Output the (X, Y) coordinate of the center of the cell containing the given text.  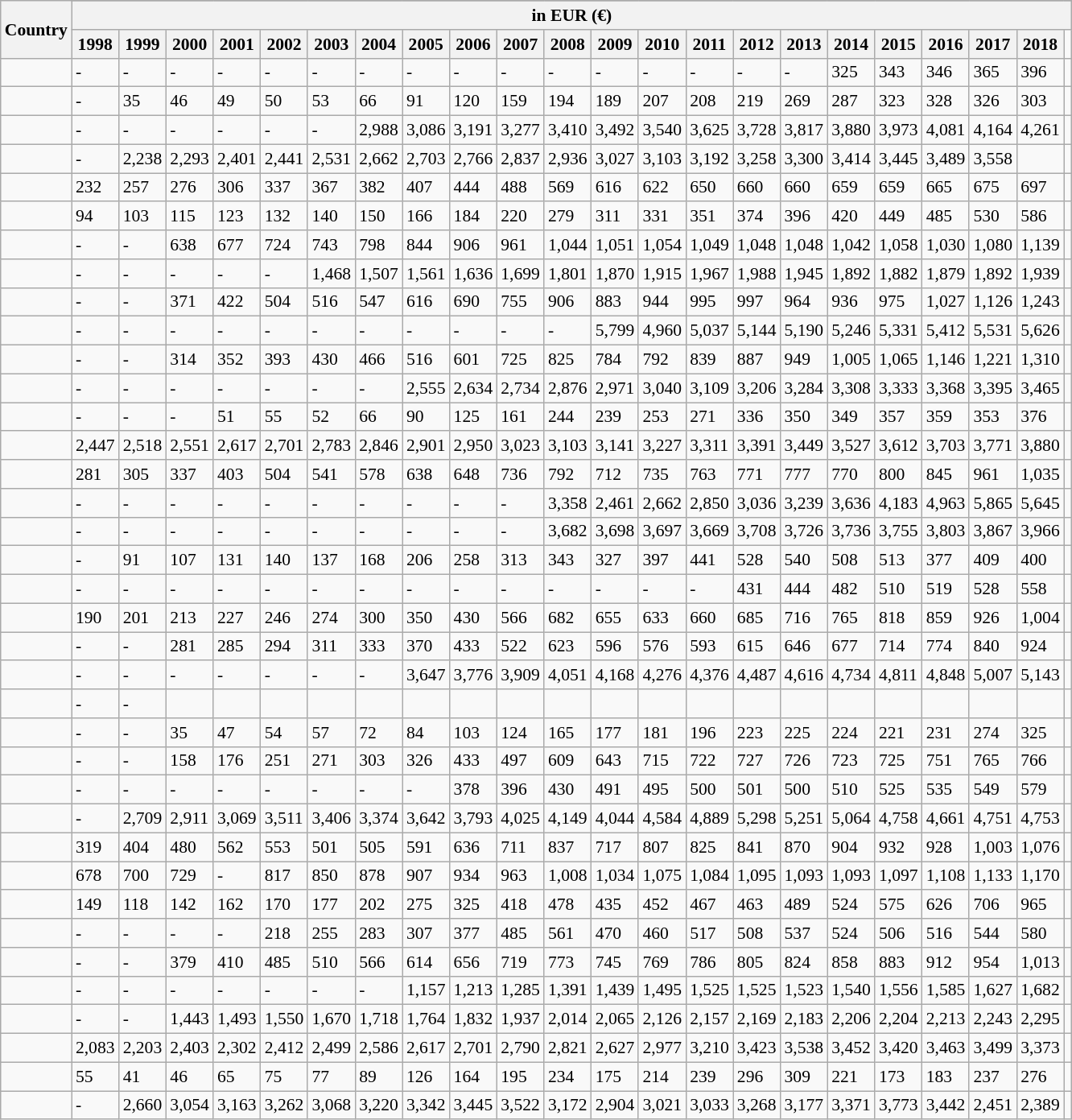
997 (757, 302)
2,451 (993, 1106)
643 (615, 761)
251 (285, 761)
1,139 (1040, 245)
223 (757, 733)
435 (615, 905)
397 (662, 560)
2,971 (615, 388)
724 (285, 245)
2,850 (710, 503)
1,008 (568, 876)
3,021 (662, 1106)
120 (473, 101)
422 (237, 302)
84 (427, 733)
3,492 (615, 130)
201 (143, 618)
1998 (95, 44)
805 (757, 962)
4,963 (946, 503)
2018 (1040, 44)
234 (568, 1077)
409 (993, 560)
258 (473, 560)
1,054 (662, 245)
1,035 (1040, 474)
452 (662, 905)
818 (898, 618)
3,803 (946, 531)
609 (568, 761)
1,495 (662, 990)
774 (946, 647)
2,238 (143, 159)
257 (143, 188)
123 (237, 217)
2,876 (568, 388)
418 (520, 905)
678 (95, 876)
220 (520, 217)
1,310 (1040, 360)
3,227 (662, 446)
1,005 (851, 360)
376 (1040, 417)
2012 (757, 44)
763 (710, 474)
840 (993, 647)
367 (332, 188)
3,736 (851, 531)
1,879 (946, 274)
2,846 (378, 446)
3,558 (993, 159)
3,371 (851, 1106)
253 (662, 417)
5,531 (993, 331)
2,499 (332, 1048)
3,669 (710, 531)
907 (427, 876)
54 (285, 733)
626 (946, 905)
2,014 (568, 1019)
2,911 (190, 819)
4,376 (710, 676)
124 (520, 733)
2,837 (520, 159)
3,395 (993, 388)
131 (237, 560)
3,210 (710, 1048)
1,832 (473, 1019)
3,625 (710, 130)
333 (378, 647)
2010 (662, 44)
719 (520, 962)
926 (993, 618)
1,013 (1040, 962)
150 (378, 217)
4,164 (993, 130)
648 (473, 474)
2,634 (473, 388)
995 (710, 302)
319 (95, 847)
944 (662, 302)
3,023 (520, 446)
580 (1040, 933)
717 (615, 847)
3,172 (568, 1106)
294 (285, 647)
382 (378, 188)
2,083 (95, 1048)
2,766 (473, 159)
5,626 (1040, 331)
3,728 (757, 130)
2005 (427, 44)
1,170 (1040, 876)
3,109 (710, 388)
3,206 (757, 388)
407 (427, 188)
214 (662, 1077)
936 (851, 302)
162 (237, 905)
2,703 (427, 159)
237 (993, 1077)
3,817 (805, 130)
5,144 (757, 331)
839 (710, 360)
218 (285, 933)
5,007 (993, 676)
561 (568, 933)
745 (615, 962)
755 (520, 302)
2013 (805, 44)
714 (898, 647)
3,698 (615, 531)
859 (946, 618)
4,811 (898, 676)
3,277 (520, 130)
4,044 (615, 819)
1,764 (427, 1019)
1,870 (615, 274)
513 (898, 560)
3,726 (805, 531)
346 (946, 72)
3,191 (473, 130)
65 (237, 1077)
225 (805, 733)
736 (520, 474)
2,518 (143, 446)
798 (378, 245)
3,449 (805, 446)
2,302 (237, 1048)
449 (898, 217)
837 (568, 847)
2015 (898, 44)
1,507 (378, 274)
1,126 (993, 302)
463 (757, 905)
2,295 (1040, 1019)
3,527 (851, 446)
4,661 (946, 819)
2,734 (520, 388)
3,220 (378, 1106)
777 (805, 474)
2,183 (805, 1019)
2017 (993, 44)
3,262 (285, 1106)
52 (332, 417)
126 (427, 1077)
1,882 (898, 274)
5,064 (851, 819)
232 (95, 188)
1,937 (520, 1019)
845 (946, 474)
4,848 (946, 676)
3,499 (993, 1048)
213 (190, 618)
1,550 (285, 1019)
547 (378, 302)
844 (427, 245)
1,034 (615, 876)
726 (805, 761)
328 (946, 101)
2,936 (568, 159)
2009 (615, 44)
219 (757, 101)
2,412 (285, 1048)
5,037 (710, 331)
887 (757, 360)
307 (427, 933)
5,645 (1040, 503)
928 (946, 847)
4,183 (898, 503)
614 (427, 962)
189 (615, 101)
3,703 (946, 446)
949 (805, 360)
3,909 (520, 676)
164 (473, 1077)
3,373 (1040, 1048)
2,389 (1040, 1106)
Country (36, 29)
2007 (520, 44)
1,058 (898, 245)
158 (190, 761)
1,221 (993, 360)
3,973 (898, 130)
2,206 (851, 1019)
954 (993, 962)
4,261 (1040, 130)
3,776 (473, 676)
3,141 (615, 446)
184 (473, 217)
562 (237, 847)
94 (95, 217)
3,755 (898, 531)
2,790 (520, 1048)
3,033 (710, 1106)
1,699 (520, 274)
3,239 (805, 503)
1,095 (757, 876)
636 (473, 847)
3,697 (662, 531)
175 (615, 1077)
727 (757, 761)
183 (946, 1077)
4,276 (662, 676)
3,268 (757, 1106)
1,146 (946, 360)
3,708 (757, 531)
2,403 (190, 1048)
912 (946, 962)
1,682 (1040, 990)
904 (851, 847)
403 (237, 474)
3,368 (946, 388)
2002 (285, 44)
3,452 (851, 1048)
53 (332, 101)
314 (190, 360)
553 (285, 847)
132 (285, 217)
3,177 (805, 1106)
2,157 (710, 1019)
482 (851, 589)
269 (805, 101)
1,097 (898, 876)
72 (378, 733)
535 (946, 790)
3,192 (710, 159)
690 (473, 302)
in EUR (€) (571, 15)
3,311 (710, 446)
530 (993, 217)
466 (378, 360)
370 (427, 647)
3,391 (757, 446)
3,420 (898, 1048)
3,538 (805, 1048)
231 (946, 733)
784 (615, 360)
1,561 (427, 274)
2,447 (95, 446)
2,441 (285, 159)
480 (190, 847)
850 (332, 876)
206 (427, 560)
5,412 (946, 331)
323 (898, 101)
525 (898, 790)
2008 (568, 44)
1,051 (615, 245)
176 (237, 761)
2,461 (615, 503)
3,966 (1040, 531)
5,246 (851, 331)
549 (993, 790)
519 (946, 589)
287 (851, 101)
3,406 (332, 819)
165 (568, 733)
4,081 (946, 130)
2,660 (143, 1106)
771 (757, 474)
1,003 (993, 847)
1999 (143, 44)
786 (710, 962)
646 (805, 647)
1,493 (237, 1019)
2,126 (662, 1019)
3,163 (237, 1106)
766 (1040, 761)
2011 (710, 44)
506 (898, 933)
2,904 (615, 1106)
170 (285, 905)
2,169 (757, 1019)
2003 (332, 44)
934 (473, 876)
3,308 (851, 388)
478 (568, 905)
404 (143, 847)
378 (473, 790)
537 (805, 933)
1,243 (1040, 302)
4,753 (1040, 819)
2,977 (662, 1048)
313 (520, 560)
5,143 (1040, 676)
522 (520, 647)
1,443 (190, 1019)
3,358 (568, 503)
353 (993, 417)
3,463 (946, 1048)
173 (898, 1077)
800 (898, 474)
1,718 (378, 1019)
1,004 (1040, 618)
817 (285, 876)
3,682 (568, 531)
309 (805, 1077)
400 (1040, 560)
1,523 (805, 990)
202 (378, 905)
1,391 (568, 990)
3,642 (427, 819)
50 (285, 101)
540 (805, 560)
924 (1040, 647)
431 (757, 589)
1,556 (898, 990)
2,709 (143, 819)
3,773 (898, 1106)
575 (898, 905)
470 (615, 933)
1,044 (568, 245)
3,036 (757, 503)
579 (1040, 790)
4,616 (805, 676)
285 (237, 647)
371 (190, 302)
3,027 (615, 159)
932 (898, 847)
655 (615, 618)
3,612 (898, 446)
841 (757, 847)
716 (805, 618)
558 (1040, 589)
331 (662, 217)
49 (237, 101)
190 (95, 618)
3,300 (805, 159)
3,040 (662, 388)
460 (662, 933)
3,647 (427, 676)
194 (568, 101)
2,988 (378, 130)
711 (520, 847)
379 (190, 962)
208 (710, 101)
5,298 (757, 819)
5,331 (898, 331)
2,901 (427, 446)
576 (662, 647)
1,801 (568, 274)
807 (662, 847)
1,585 (946, 990)
3,333 (898, 388)
586 (1040, 217)
965 (1040, 905)
1,540 (851, 990)
4,149 (568, 819)
3,636 (851, 503)
1,076 (1040, 847)
467 (710, 905)
107 (190, 560)
633 (662, 618)
159 (520, 101)
4,751 (993, 819)
975 (898, 302)
541 (332, 474)
623 (568, 647)
2,293 (190, 159)
3,540 (662, 130)
1,133 (993, 876)
41 (143, 1077)
1,285 (520, 990)
773 (568, 962)
1,108 (946, 876)
3,465 (1040, 388)
3,410 (568, 130)
2,555 (427, 388)
246 (285, 618)
2,586 (378, 1048)
858 (851, 962)
207 (662, 101)
544 (993, 933)
57 (332, 733)
351 (710, 217)
3,511 (285, 819)
751 (946, 761)
3,342 (427, 1106)
336 (757, 417)
168 (378, 560)
2006 (473, 44)
1,213 (473, 990)
1,084 (710, 876)
3,054 (190, 1106)
1,636 (473, 274)
306 (237, 188)
963 (520, 876)
706 (993, 905)
685 (757, 618)
1,967 (710, 274)
2,531 (332, 159)
300 (378, 618)
1,945 (805, 274)
729 (190, 876)
3,793 (473, 819)
195 (520, 1077)
4,025 (520, 819)
2,551 (190, 446)
1,080 (993, 245)
365 (993, 72)
118 (143, 905)
569 (568, 188)
488 (520, 188)
227 (237, 618)
2,821 (568, 1048)
2,627 (615, 1048)
142 (190, 905)
90 (427, 417)
115 (190, 217)
2001 (237, 44)
3,086 (427, 130)
878 (378, 876)
697 (1040, 188)
723 (851, 761)
770 (851, 474)
3,068 (332, 1106)
3,414 (851, 159)
715 (662, 761)
591 (427, 847)
196 (710, 733)
578 (378, 474)
4,758 (898, 819)
1,468 (332, 274)
89 (378, 1077)
3,423 (757, 1048)
1,915 (662, 274)
495 (662, 790)
2004 (378, 44)
4,960 (662, 331)
596 (615, 647)
420 (851, 217)
4,889 (710, 819)
491 (615, 790)
2,401 (237, 159)
255 (332, 933)
1,049 (710, 245)
5,251 (805, 819)
77 (332, 1077)
824 (805, 962)
51 (237, 417)
137 (332, 560)
2,204 (898, 1019)
1,065 (898, 360)
682 (568, 618)
3,771 (993, 446)
656 (473, 962)
283 (378, 933)
1,075 (662, 876)
279 (568, 217)
3,867 (993, 531)
722 (710, 761)
5,865 (993, 503)
161 (520, 417)
735 (662, 474)
601 (473, 360)
3,489 (946, 159)
393 (285, 360)
1,670 (332, 1019)
149 (95, 905)
5,190 (805, 331)
1,157 (427, 990)
712 (615, 474)
2,213 (946, 1019)
441 (710, 560)
181 (662, 733)
374 (757, 217)
700 (143, 876)
615 (757, 647)
870 (805, 847)
593 (710, 647)
1,939 (1040, 274)
3,442 (946, 1106)
3,522 (520, 1106)
166 (427, 217)
2014 (851, 44)
357 (898, 417)
4,168 (615, 676)
125 (473, 417)
497 (520, 761)
352 (237, 360)
1,030 (946, 245)
665 (946, 188)
327 (615, 560)
3,374 (378, 819)
3,069 (237, 819)
349 (851, 417)
2016 (946, 44)
359 (946, 417)
75 (285, 1077)
743 (332, 245)
2,203 (143, 1048)
2,065 (615, 1019)
4,487 (757, 676)
1,988 (757, 274)
4,051 (568, 676)
244 (568, 417)
2,783 (332, 446)
650 (710, 188)
1,042 (851, 245)
675 (993, 188)
5,799 (615, 331)
622 (662, 188)
4,734 (851, 676)
305 (143, 474)
4,584 (662, 819)
275 (427, 905)
505 (378, 847)
517 (710, 933)
1,439 (615, 990)
3,258 (757, 159)
47 (237, 733)
410 (237, 962)
224 (851, 733)
964 (805, 302)
2,950 (473, 446)
489 (805, 905)
2000 (190, 44)
1,627 (993, 990)
769 (662, 962)
296 (757, 1077)
1,027 (946, 302)
2,243 (993, 1019)
3,284 (805, 388)
